Detect which cell encompasses the target text, then output its [X, Y] center coordinate. 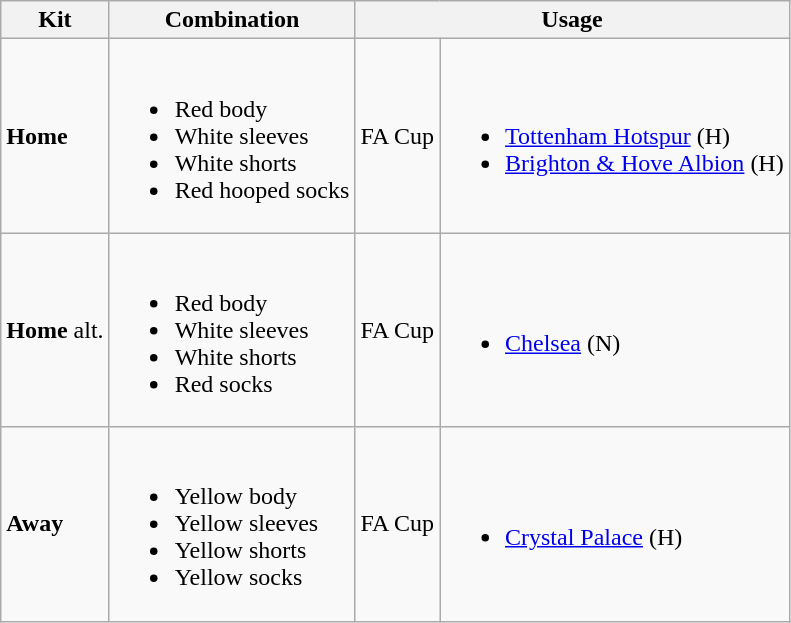
Kit [55, 20]
Tottenham Hotspur (H)Brighton & Hove Albion (H) [615, 136]
Chelsea (N) [615, 330]
Usage [572, 20]
Red bodyWhite sleevesWhite shortsRed socks [232, 330]
Away [55, 524]
Home alt. [55, 330]
Yellow bodyYellow sleevesYellow shortsYellow socks [232, 524]
Crystal Palace (H) [615, 524]
Home [55, 136]
Red bodyWhite sleevesWhite shortsRed hooped socks [232, 136]
Combination [232, 20]
